Provide the [X, Y] coordinate of the cell's center where the given text is located.  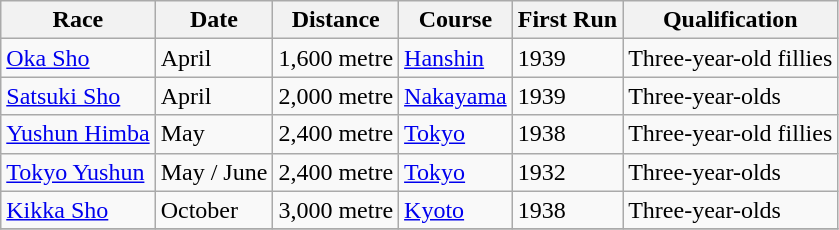
Kyoto [456, 210]
Course [456, 20]
1,600 metre [336, 58]
October [214, 210]
Yushun Himba [78, 134]
Nakayama [456, 96]
1932 [567, 172]
Distance [336, 20]
Oka Sho [78, 58]
Kikka Sho [78, 210]
May [214, 134]
Satsuki Sho [78, 96]
Hanshin [456, 58]
Tokyo Yushun [78, 172]
Race [78, 20]
3,000 metre [336, 210]
Date [214, 20]
Qualification [730, 20]
2,000 metre [336, 96]
May / June [214, 172]
First Run [567, 20]
